Locate the cell with the specified text and output its (X, Y) center coordinate. 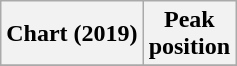
Chart (2019) (72, 34)
Peakposition (189, 34)
